Determine the (X, Y) coordinate at the center of the cell enclosing the given text.  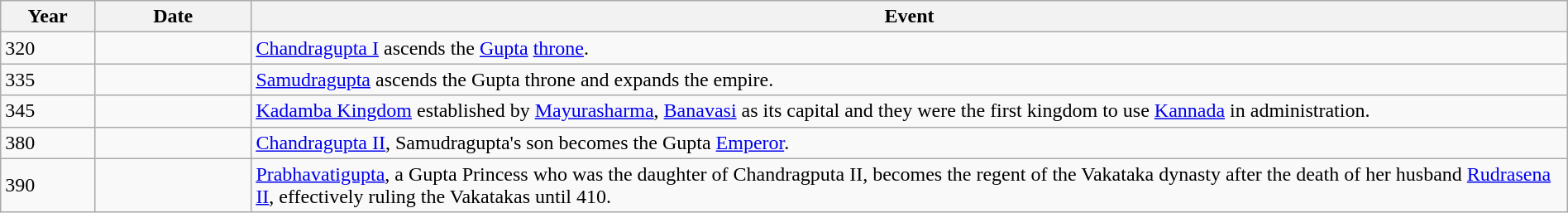
335 (48, 80)
345 (48, 111)
Date (172, 17)
Event (910, 17)
390 (48, 186)
Kadamba Kingdom established by Mayurasharma, Banavasi as its capital and they were the first kingdom to use Kannada in administration. (910, 111)
380 (48, 143)
Samudragupta ascends the Gupta throne and expands the empire. (910, 80)
Year (48, 17)
Chandragupta I ascends the Gupta throne. (910, 48)
320 (48, 48)
Chandragupta II, Samudragupta's son becomes the Gupta Emperor. (910, 143)
